Output the (X, Y) coordinate of the center of the cell containing the given text.  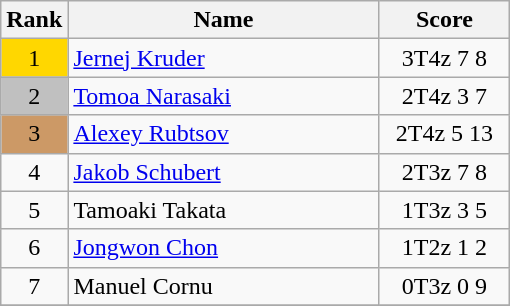
1T2z 1 2 (444, 248)
6 (34, 248)
Rank (34, 20)
Jakob Schubert (224, 172)
Tamoaki Takata (224, 210)
Score (444, 20)
0T3z 0 9 (444, 286)
2 (34, 96)
Name (224, 20)
Tomoa Narasaki (224, 96)
2T4z 3 7 (444, 96)
1T3z 3 5 (444, 210)
Alexey Rubtsov (224, 134)
Jongwon Chon (224, 248)
5 (34, 210)
7 (34, 286)
3 (34, 134)
Manuel Cornu (224, 286)
4 (34, 172)
2T3z 7 8 (444, 172)
3T4z 7 8 (444, 58)
1 (34, 58)
2T4z 5 13 (444, 134)
Jernej Kruder (224, 58)
